Return [x, y] of the center of cell containing provided text 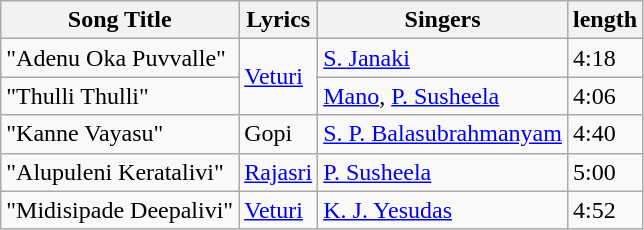
"Kanne Vayasu" [120, 134]
S. P. Balasubrahmanyam [443, 134]
4:06 [604, 96]
"Adenu Oka Puvvalle" [120, 58]
Song Title [120, 20]
"Midisipade Deepalivi" [120, 210]
"Thulli Thulli" [120, 96]
P. Susheela [443, 172]
S. Janaki [443, 58]
4:40 [604, 134]
Singers [443, 20]
4:18 [604, 58]
"Alupuleni Keratalivi" [120, 172]
Gopi [278, 134]
length [604, 20]
Mano, P. Susheela [443, 96]
5:00 [604, 172]
Lyrics [278, 20]
4:52 [604, 210]
Rajasri [278, 172]
K. J. Yesudas [443, 210]
